From the cell containing the given text, extract its center point as [x, y] coordinate. 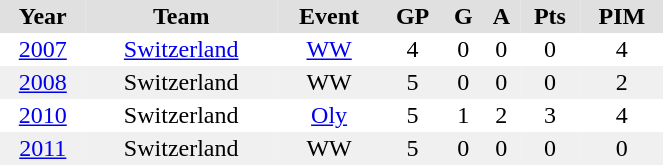
Pts [550, 16]
A [502, 16]
1 [464, 116]
2 [502, 116]
4 [412, 50]
2011 [43, 148]
Year [43, 16]
Event [330, 16]
2007 [43, 50]
2010 [43, 116]
GP [412, 16]
3 [550, 116]
G [464, 16]
Oly [330, 116]
Team [182, 16]
2008 [43, 82]
